Capture the cell that displays the provided text and extract its [x, y] central coordinate. 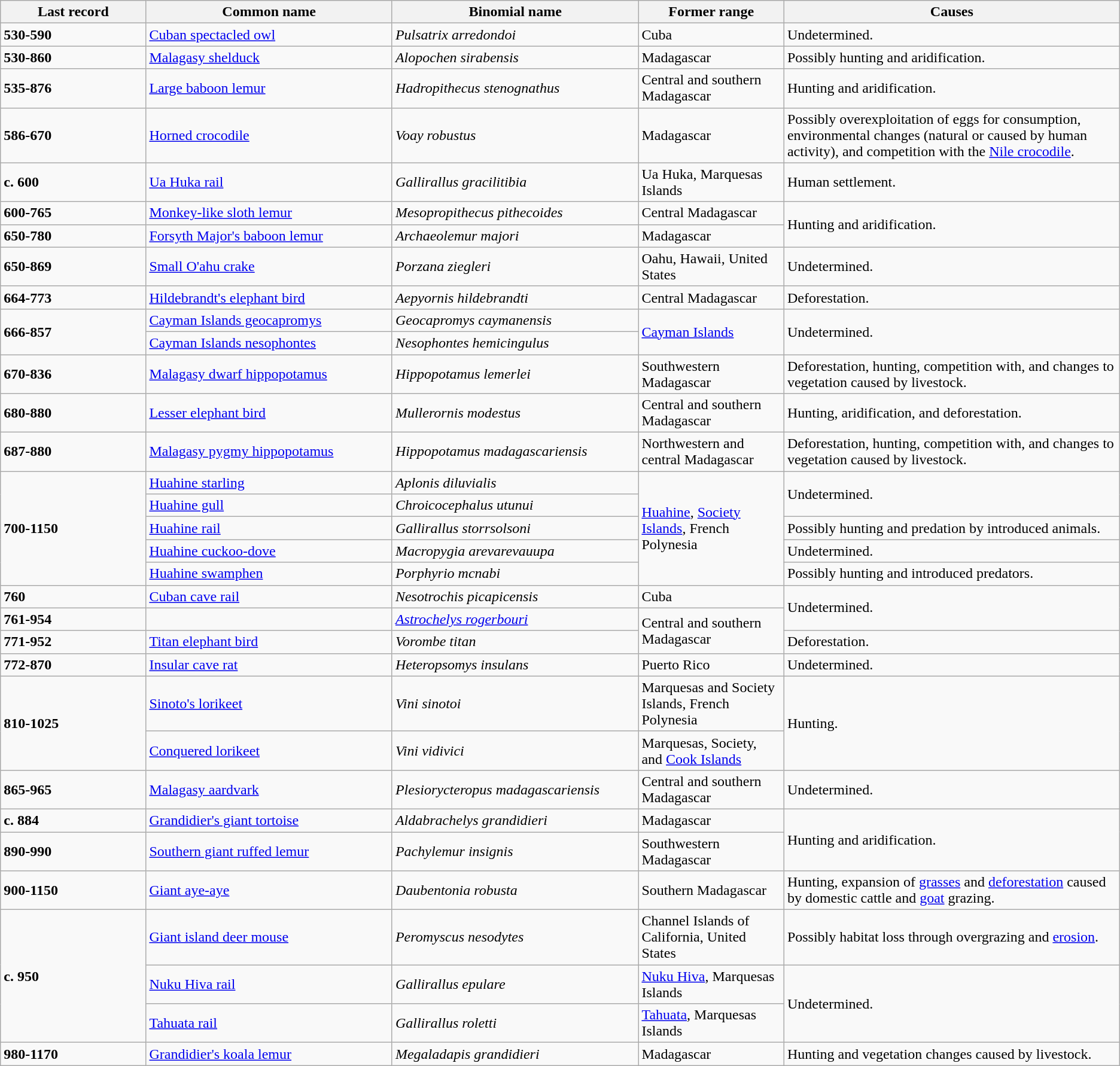
Huahine swamphen [269, 574]
Possibly hunting and predation by introduced animals. [951, 528]
Gallirallus epulare [515, 985]
Northwestern and central Madagascar [711, 452]
Conquered lorikeet [269, 750]
Monkey-like sloth lemur [269, 213]
Oahu, Hawaii, United States [711, 267]
Astrochelys rogerbouri [515, 619]
Common name [269, 12]
666-857 [73, 331]
810-1025 [73, 723]
Tahuata rail [269, 1023]
535-876 [73, 89]
Malagasy dwarf hippopotamus [269, 373]
Mesopropithecus pithecoides [515, 213]
Vini sinotoi [515, 703]
Nuku Hiva rail [269, 985]
Alopochen sirabensis [515, 57]
Possibly hunting and introduced predators. [951, 574]
Hadropithecus stenognathus [515, 89]
Giant aye-aye [269, 890]
Cayman Islands [711, 331]
Large baboon lemur [269, 89]
Hunting and vegetation changes caused by livestock. [951, 1054]
Porzana ziegleri [515, 267]
Huahine starling [269, 483]
Huahine, Society Islands, French Polynesia [711, 528]
650-780 [73, 236]
Possibly habitat loss through overgrazing and erosion. [951, 937]
771-952 [73, 642]
586-670 [73, 135]
Hippopotamus madagascariensis [515, 452]
Marquesas and Society Islands, French Polynesia [711, 703]
Huahine rail [269, 528]
Cayman Islands nesophontes [269, 343]
Pulsatrix arredondoi [515, 35]
Forsyth Major's baboon lemur [269, 236]
Southern giant ruffed lemur [269, 851]
Puerto Rico [711, 665]
Hunting, aridification, and deforestation. [951, 413]
c. 950 [73, 976]
Hildebrandt's elephant bird [269, 297]
Peromyscus nesodytes [515, 937]
Southern Madagascar [711, 890]
Giant island deer mouse [269, 937]
761-954 [73, 619]
Geocapromys caymanensis [515, 320]
Huahine gull [269, 505]
Malagasy aardvark [269, 790]
760 [73, 596]
Marquesas, Society, and Cook Islands [711, 750]
Hunting. [951, 723]
865-965 [73, 790]
Porphyrio mcnabi [515, 574]
980-1170 [73, 1054]
900-1150 [73, 890]
700-1150 [73, 528]
Last record [73, 12]
Cayman Islands geocapromys [269, 320]
Malagasy pygmy hippopotamus [269, 452]
Gallirallus storrsolsoni [515, 528]
680-880 [73, 413]
Former range [711, 12]
650-869 [73, 267]
Insular cave rat [269, 665]
Binomial name [515, 12]
Daubentonia robusta [515, 890]
Cuban spectacled owl [269, 35]
Nuku Hiva, Marquesas Islands [711, 985]
Grandidier's giant tortoise [269, 820]
Aldabrachelys grandidieri [515, 820]
Cuban cave rail [269, 596]
Voay robustus [515, 135]
Titan elephant bird [269, 642]
664-773 [73, 297]
Aplonis diluvialis [515, 483]
Chroicocephalus utunui [515, 505]
Malagasy shelduck [269, 57]
Ua Huka, Marquesas Islands [711, 182]
Archaeolemur majori [515, 236]
Hunting, expansion of grasses and deforestation caused by domestic cattle and goat grazing. [951, 890]
Gallirallus roletti [515, 1023]
Tahuata, Marquesas Islands [711, 1023]
Aepyornis hildebrandti [515, 297]
Lesser elephant bird [269, 413]
Huahine cuckoo-dove [269, 551]
Mullerornis modestus [515, 413]
Nesotrochis picapicensis [515, 596]
Vini vidivici [515, 750]
772-870 [73, 665]
Hippopotamus lemerlei [515, 373]
530-590 [73, 35]
Pachylemur insignis [515, 851]
Horned crocodile [269, 135]
Small O'ahu crake [269, 267]
Gallirallus gracilitibia [515, 182]
Possibly hunting and aridification. [951, 57]
890-990 [73, 851]
600-765 [73, 213]
Causes [951, 12]
Channel Islands of California, United States [711, 937]
Sinoto's lorikeet [269, 703]
c. 884 [73, 820]
Ua Huka rail [269, 182]
Nesophontes hemicingulus [515, 343]
c. 600 [73, 182]
Human settlement. [951, 182]
687-880 [73, 452]
670-836 [73, 373]
Vorombe titan [515, 642]
Macropygia arevarevauupa [515, 551]
Megaladapis grandidieri [515, 1054]
Grandidier's koala lemur [269, 1054]
530-860 [73, 57]
Plesiorycteropus madagascariensis [515, 790]
Heteropsomys insulans [515, 665]
